Search for the cell housing the specified text and yield its (X, Y) center coordinate. 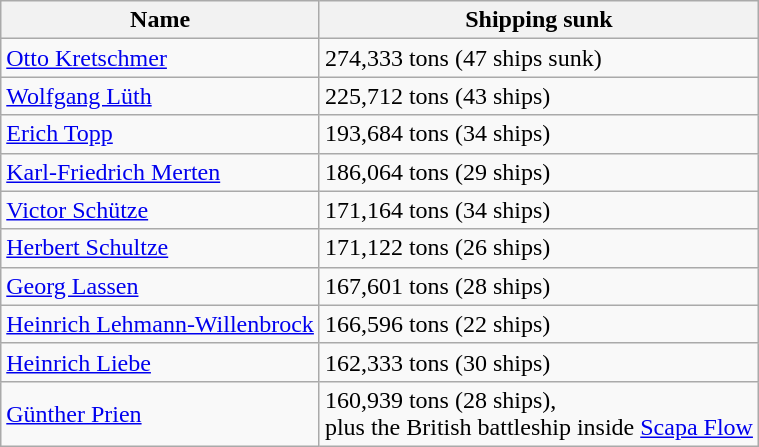
Wolfgang Lüth (160, 96)
Heinrich Liebe (160, 362)
162,333 tons (30 ships) (538, 362)
171,164 tons (34 ships) (538, 210)
225,712 tons (43 ships) (538, 96)
171,122 tons (26 ships) (538, 248)
160,939 tons (28 ships), plus the British battleship inside Scapa Flow (538, 414)
Name (160, 20)
166,596 tons (22 ships) (538, 324)
Victor Schütze (160, 210)
274,333 tons (47 ships sunk) (538, 58)
Heinrich Lehmann-Willenbrock (160, 324)
Georg Lassen (160, 286)
Günther Prien (160, 414)
Shipping sunk (538, 20)
Herbert Schultze (160, 248)
Karl-Friedrich Merten (160, 172)
193,684 tons (34 ships) (538, 134)
186,064 tons (29 ships) (538, 172)
Otto Kretschmer (160, 58)
Erich Topp (160, 134)
167,601 tons (28 ships) (538, 286)
